Capture the cell that displays the provided text and extract its (X, Y) central coordinate. 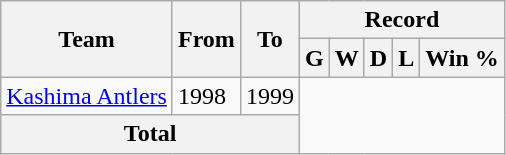
From (206, 39)
L (406, 58)
Kashima Antlers (87, 96)
To (270, 39)
1999 (270, 96)
G (314, 58)
Team (87, 39)
Total (150, 134)
D (378, 58)
1998 (206, 96)
Record (402, 20)
W (346, 58)
Win % (462, 58)
